Return the [X, Y] coordinate for the center point of the cell that contains the specified text.  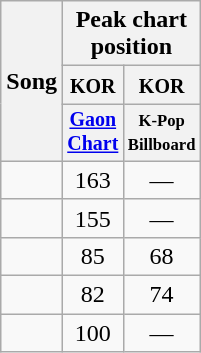
100 [94, 333]
Song [32, 82]
Gaon Chart [94, 132]
85 [94, 256]
K-Pop Billboard [162, 132]
68 [162, 256]
163 [94, 180]
Peak chart position [132, 34]
82 [94, 295]
74 [162, 295]
155 [94, 218]
